Return the (x, y) coordinate for the center point of the cell that contains the specified text.  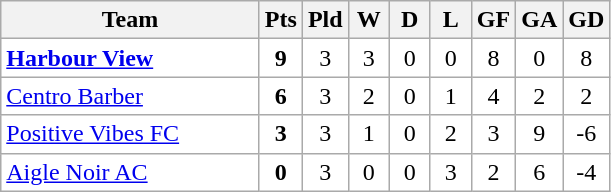
-4 (586, 172)
W (368, 20)
GF (493, 20)
-6 (586, 134)
Pld (325, 20)
Positive Vibes FC (130, 134)
Centro Barber (130, 96)
4 (493, 96)
Harbour View (130, 58)
GA (540, 20)
Pts (280, 20)
GD (586, 20)
Team (130, 20)
D (410, 20)
Aigle Noir AC (130, 172)
L (450, 20)
